Find where the given text appears and provide that cell's center as [x, y] coordinate. 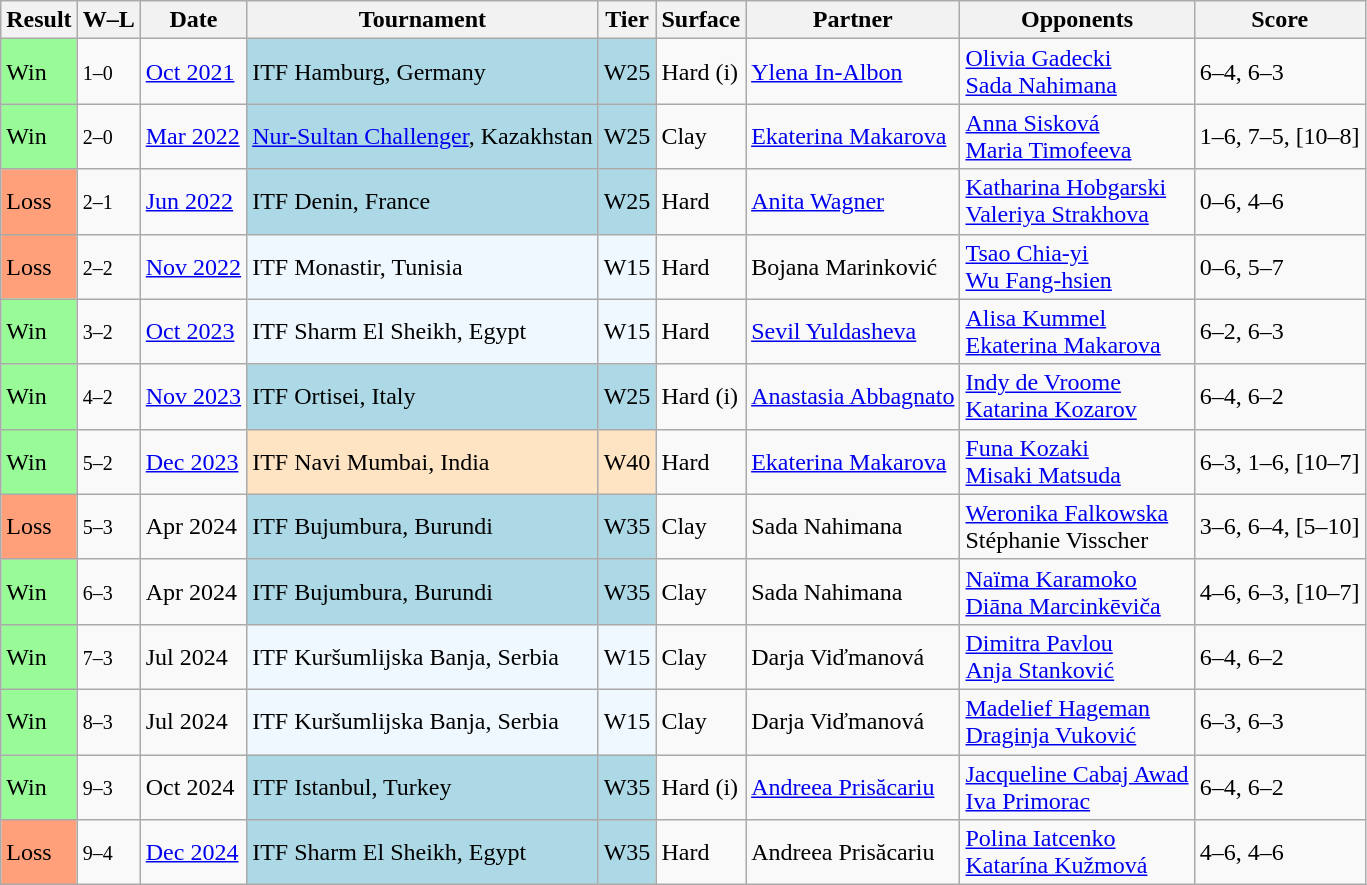
Jun 2022 [193, 202]
Katharina Hobgarski Valeriya Strakhova [1077, 202]
6–3, 6–3 [1280, 722]
Anna Sisková Maria Timofeeva [1077, 136]
Anastasia Abbagnato [853, 396]
6–4, 6–3 [1280, 72]
9–3 [108, 786]
W–L [108, 20]
Olivia Gadecki Sada Nahimana [1077, 72]
Tsao Chia-yi Wu Fang-hsien [1077, 266]
Dec 2024 [193, 852]
1–6, 7–5, [10–8] [1280, 136]
ITF Navi Mumbai, India [423, 462]
8–3 [108, 722]
ITF Monastir, Tunisia [423, 266]
9–4 [108, 852]
Ylena In-Albon [853, 72]
Score [1280, 20]
ITF Denin, France [423, 202]
3–2 [108, 332]
Oct 2021 [193, 72]
6–2, 6–3 [1280, 332]
ITF Hamburg, Germany [423, 72]
Partner [853, 20]
4–2 [108, 396]
W40 [627, 462]
6–3 [108, 592]
6–3, 1–6, [10–7] [1280, 462]
Dec 2023 [193, 462]
Polina Iatcenko Katarína Kužmová [1077, 852]
2–0 [108, 136]
Dimitra Pavlou Anja Stanković [1077, 656]
4–6, 4–6 [1280, 852]
Oct 2023 [193, 332]
2–1 [108, 202]
5–3 [108, 526]
Indy de Vroome Katarina Kozarov [1077, 396]
Surface [701, 20]
0–6, 4–6 [1280, 202]
Weronika Falkowska Stéphanie Visscher [1077, 526]
Alisa Kummel Ekaterina Makarova [1077, 332]
ITF Ortisei, Italy [423, 396]
Anita Wagner [853, 202]
Opponents [1077, 20]
Oct 2024 [193, 786]
Sevil Yuldasheva [853, 332]
1–0 [108, 72]
2–2 [108, 266]
Madelief Hageman Draginja Vuković [1077, 722]
3–6, 6–4, [5–10] [1280, 526]
4–6, 6–3, [10–7] [1280, 592]
ITF Istanbul, Turkey [423, 786]
Date [193, 20]
Naïma Karamoko Diāna Marcinkēviča [1077, 592]
Jacqueline Cabaj Awad Iva Primorac [1077, 786]
Mar 2022 [193, 136]
Tier [627, 20]
5–2 [108, 462]
Tournament [423, 20]
Bojana Marinković [853, 266]
Nur-Sultan Challenger, Kazakhstan [423, 136]
7–3 [108, 656]
0–6, 5–7 [1280, 266]
Funa Kozaki Misaki Matsuda [1077, 462]
Nov 2022 [193, 266]
Nov 2023 [193, 396]
Result [39, 20]
